Find where the given text appears and provide that cell's center as (X, Y) coordinate. 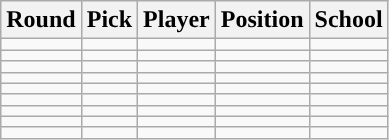
Round (41, 20)
School (348, 20)
Player (177, 20)
Pick (109, 20)
Position (262, 20)
